Identify which cell holds the provided text, then report its (x, y) central coordinate. 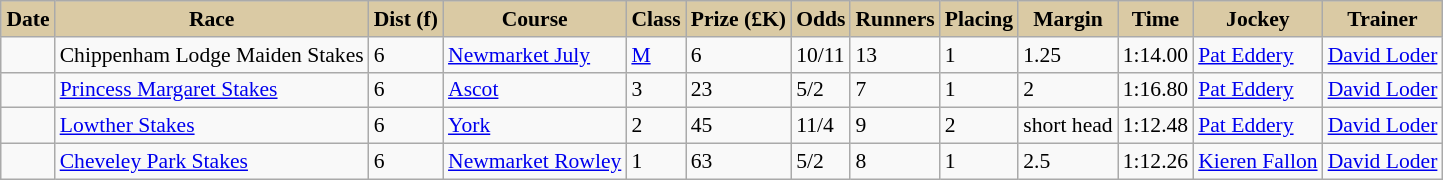
Dist (f) (406, 19)
Class (656, 19)
7 (894, 90)
Ascot (534, 90)
Chippenham Lodge Maiden Stakes (212, 55)
23 (738, 90)
Kieren Fallon (1258, 162)
Princess Margaret Stakes (212, 90)
M (656, 55)
Cheveley Park Stakes (212, 162)
Course (534, 19)
Date (28, 19)
13 (894, 55)
1:12.48 (1156, 126)
2.5 (1068, 162)
Runners (894, 19)
45 (738, 126)
11/4 (820, 126)
Newmarket July (534, 55)
Newmarket Rowley (534, 162)
Prize (£K) (738, 19)
Time (1156, 19)
Jockey (1258, 19)
1:12.26 (1156, 162)
Race (212, 19)
1:16.80 (1156, 90)
1:14.00 (1156, 55)
1.25 (1068, 55)
Odds (820, 19)
3 (656, 90)
short head (1068, 126)
Placing (979, 19)
9 (894, 126)
Trainer (1383, 19)
10/11 (820, 55)
8 (894, 162)
York (534, 126)
Lowther Stakes (212, 126)
Margin (1068, 19)
63 (738, 162)
